Determine the [x, y] coordinate at the center of the cell enclosing the given text.  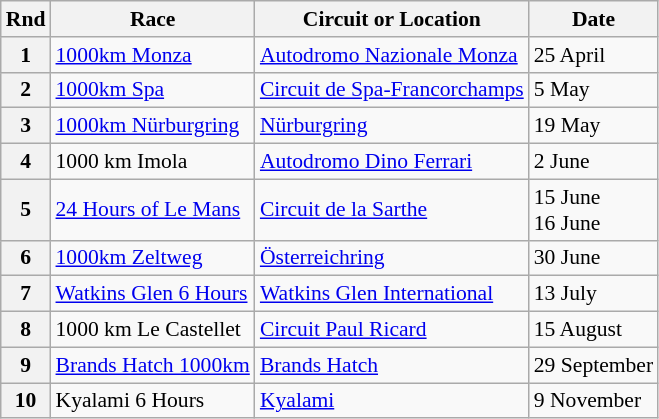
5 [26, 210]
Autodromo Nazionale Monza [392, 55]
Kyalami [392, 401]
Autodromo Dino Ferrari [392, 162]
25 April [594, 55]
Rnd [26, 19]
8 [26, 330]
15 August [594, 330]
10 [26, 401]
29 September [594, 365]
2 [26, 90]
30 June [594, 258]
Watkins Glen 6 Hours [152, 294]
4 [26, 162]
1000km Monza [152, 55]
Nürburgring [392, 126]
Circuit de la Sarthe [392, 210]
7 [26, 294]
Österreichring [392, 258]
Race [152, 19]
Circuit de Spa-Francorchamps [392, 90]
1 [26, 55]
1000 km Le Castellet [152, 330]
24 Hours of Le Mans [152, 210]
1000km Spa [152, 90]
Date [594, 19]
6 [26, 258]
Kyalami 6 Hours [152, 401]
2 June [594, 162]
1000km Nürburgring [152, 126]
1000km Zeltweg [152, 258]
Brands Hatch 1000km [152, 365]
9 [26, 365]
9 November [594, 401]
Circuit or Location [392, 19]
15 June16 June [594, 210]
3 [26, 126]
1000 km Imola [152, 162]
Brands Hatch [392, 365]
19 May [594, 126]
13 July [594, 294]
Watkins Glen International [392, 294]
5 May [594, 90]
Circuit Paul Ricard [392, 330]
